From the cell containing the given text, extract its center point as (X, Y) coordinate. 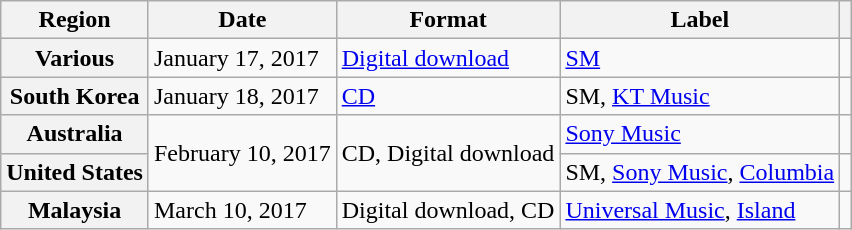
Universal Music, Island (700, 210)
Format (448, 20)
Various (75, 58)
March 10, 2017 (242, 210)
Region (75, 20)
Australia (75, 134)
Digital download, CD (448, 210)
CD, Digital download (448, 153)
February 10, 2017 (242, 153)
Label (700, 20)
SM (700, 58)
Digital download (448, 58)
January 17, 2017 (242, 58)
United States (75, 172)
CD (448, 96)
South Korea (75, 96)
SM, KT Music (700, 96)
Date (242, 20)
Sony Music (700, 134)
SM, Sony Music, Columbia (700, 172)
Malaysia (75, 210)
January 18, 2017 (242, 96)
